Return [X, Y] of the center of cell containing provided text 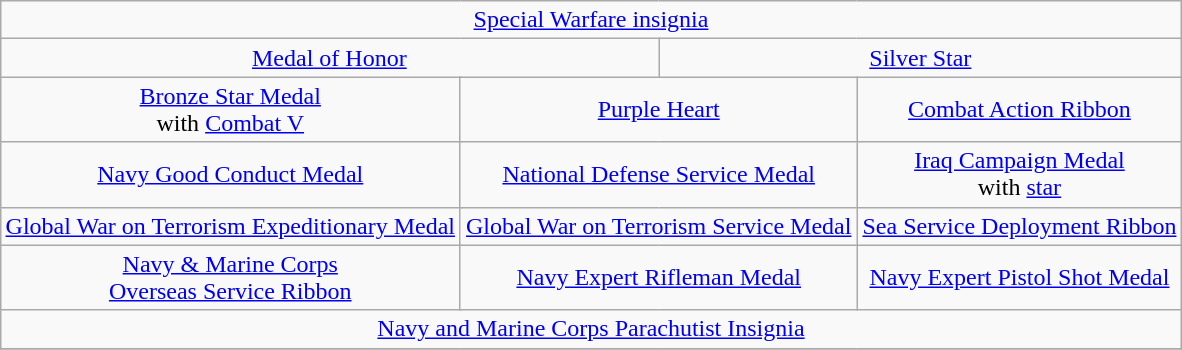
National Defense Service Medal [658, 174]
Global War on Terrorism Expeditionary Medal [230, 226]
Iraq Campaign Medalwith star [1020, 174]
Bronze Star Medalwith Combat V [230, 110]
Special Warfare insignia [591, 20]
Navy Expert Pistol Shot Medal [1020, 278]
Purple Heart [658, 110]
Sea Service Deployment Ribbon [1020, 226]
Navy and Marine Corps Parachutist Insignia [591, 329]
Global War on Terrorism Service Medal [658, 226]
Navy Expert Rifleman Medal [658, 278]
Navy & Marine CorpsOverseas Service Ribbon [230, 278]
Medal of Honor [330, 58]
Combat Action Ribbon [1020, 110]
Navy Good Conduct Medal [230, 174]
Silver Star [920, 58]
